Return the (x, y) coordinate for the center point of the cell that contains the specified text.  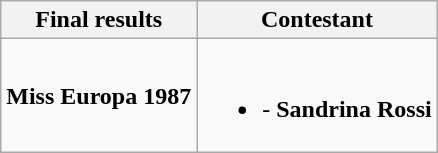
Final results (99, 20)
Miss Europa 1987 (99, 96)
Contestant (317, 20)
- Sandrina Rossi (317, 96)
